Return the [x, y] coordinate for the center point of the cell that contains the specified text.  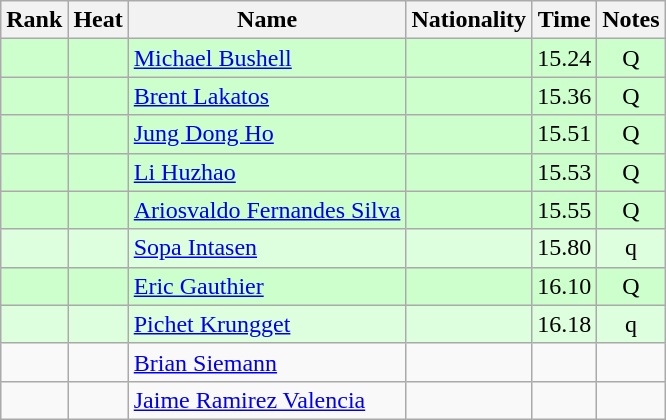
Ariosvaldo Fernandes Silva [267, 210]
Notes [631, 20]
Rank [34, 20]
15.36 [564, 96]
Eric Gauthier [267, 286]
16.10 [564, 286]
Pichet Krungget [267, 324]
15.55 [564, 210]
Jaime Ramirez Valencia [267, 400]
15.51 [564, 134]
Brent Lakatos [267, 96]
Brian Siemann [267, 362]
Name [267, 20]
Time [564, 20]
16.18 [564, 324]
15.24 [564, 58]
Nationality [469, 20]
Heat [98, 20]
Michael Bushell [267, 58]
Li Huzhao [267, 172]
Sopa Intasen [267, 248]
Jung Dong Ho [267, 134]
15.80 [564, 248]
15.53 [564, 172]
